Locate the cell with the specified text and output its [x, y] center coordinate. 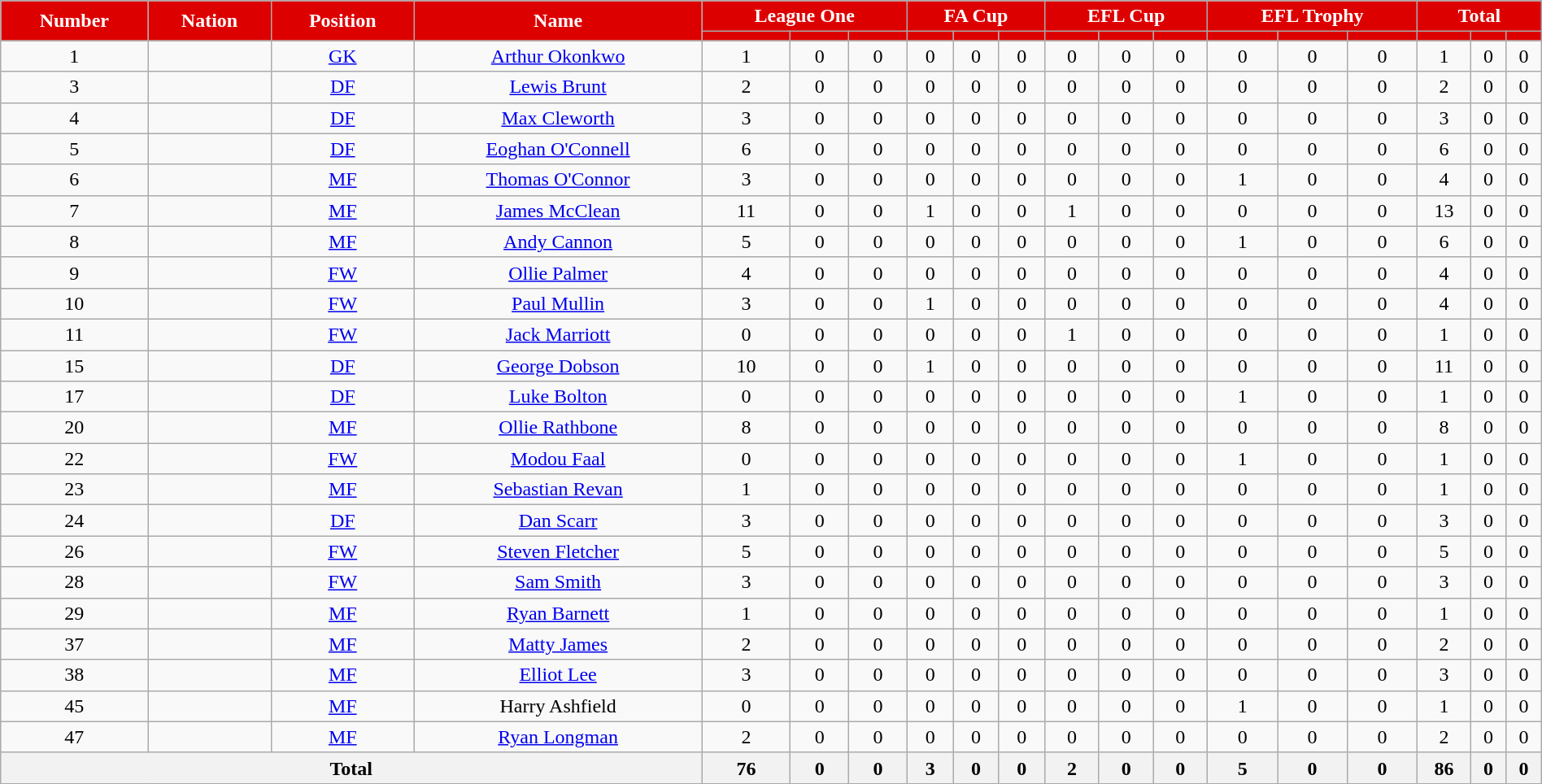
Eoghan O'Connell [558, 149]
Ryan Longman [558, 737]
Number [75, 21]
EFL Cup [1126, 16]
47 [75, 737]
20 [75, 428]
Jack Marriott [558, 334]
Name [558, 21]
28 [75, 582]
Sebastian Revan [558, 490]
Steven Fletcher [558, 551]
Modou Faal [558, 459]
22 [75, 459]
37 [75, 644]
86 [1444, 768]
17 [75, 397]
Ollie Rathbone [558, 428]
29 [75, 613]
Sam Smith [558, 582]
76 [747, 768]
Max Cleworth [558, 118]
Elliot Lee [558, 675]
Paul Mullin [558, 303]
James McClean [558, 211]
Position [342, 21]
Matty James [558, 644]
Lewis Brunt [558, 87]
Arthur Okonkwo [558, 56]
Ollie Palmer [558, 272]
George Dobson [558, 365]
Harry Ashfield [558, 706]
7 [75, 211]
26 [75, 551]
13 [1444, 211]
EFL Trophy [1313, 16]
24 [75, 520]
45 [75, 706]
GK [342, 56]
Luke Bolton [558, 397]
38 [75, 675]
Dan Scarr [558, 520]
9 [75, 272]
FA Cup [976, 16]
23 [75, 490]
Nation [210, 21]
15 [75, 365]
Ryan Barnett [558, 613]
League One [805, 16]
Thomas O'Connor [558, 180]
Andy Cannon [558, 242]
